Identify which cell holds the provided text, then report its (X, Y) central coordinate. 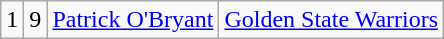
Golden State Warriors (332, 20)
9 (36, 20)
Patrick O'Bryant (133, 20)
1 (12, 20)
